Provide the [X, Y] coordinate of the cell's center where the given text is located.  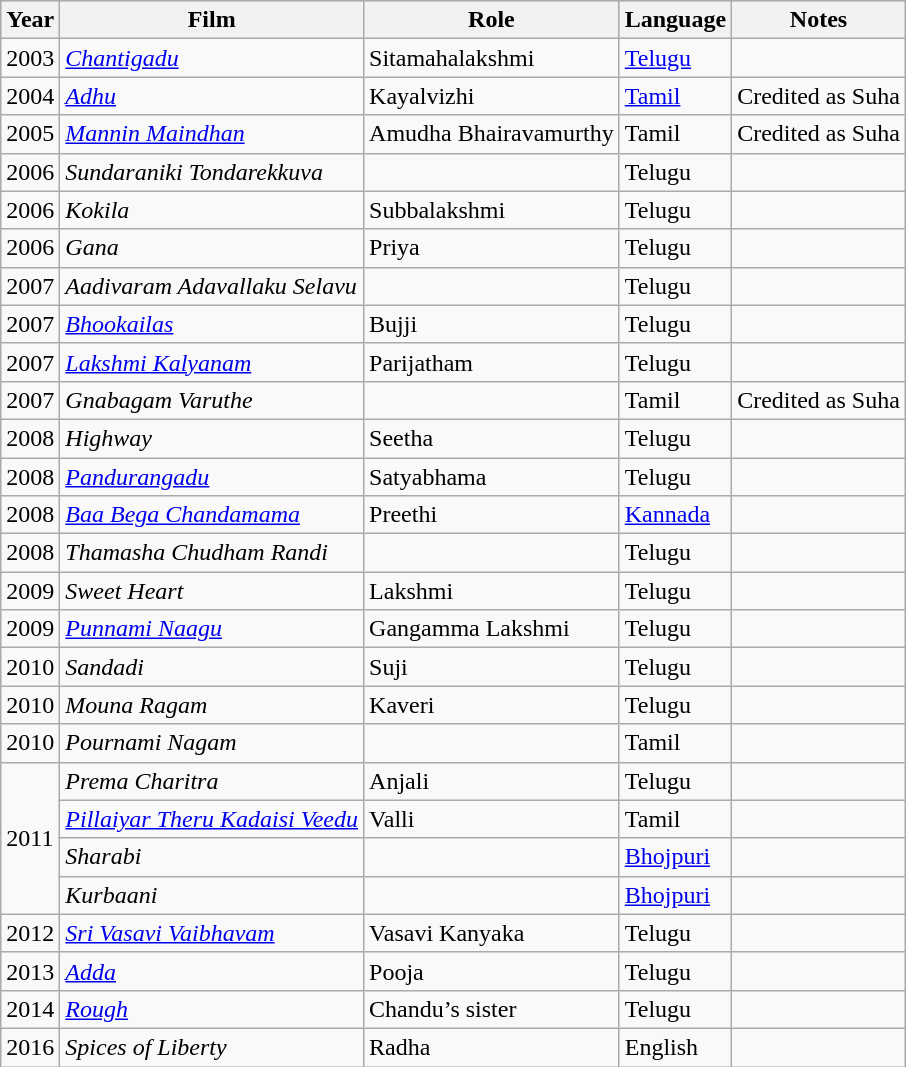
Preethi [492, 515]
Adhu [212, 96]
Mannin Maindhan [212, 134]
Anjali [492, 781]
Language [675, 20]
Sitamahalakshmi [492, 58]
2014 [30, 1009]
Baa Bega Chandamama [212, 515]
Highway [212, 438]
Subbalakshmi [492, 210]
Suji [492, 667]
2016 [30, 1047]
Satyabhama [492, 477]
Kaveri [492, 705]
Sundaraniki Tondarekkuva [212, 172]
Gnabagam Varuthe [212, 400]
Sri Vasavi Vaibhavam [212, 933]
2005 [30, 134]
Prema Charitra [212, 781]
Notes [819, 20]
Sweet Heart [212, 591]
Pournami Nagam [212, 743]
Lakshmi [492, 591]
Amudha Bhairavamurthy [492, 134]
Radha [492, 1047]
Year [30, 20]
Vasavi Kanyaka [492, 933]
2011 [30, 838]
Valli [492, 819]
Pooja [492, 971]
Thamasha Chudham Randi [212, 553]
Pillaiyar Theru Kadaisi Veedu [212, 819]
Rough [212, 1009]
Lakshmi Kalyanam [212, 362]
English [675, 1047]
Gangamma Lakshmi [492, 629]
Kannada [675, 515]
2013 [30, 971]
Adda [212, 971]
Priya [492, 248]
2003 [30, 58]
Mouna Ragam [212, 705]
Role [492, 20]
2004 [30, 96]
Gana [212, 248]
Bujji [492, 324]
Spices of Liberty [212, 1047]
Punnami Naagu [212, 629]
Seetha [492, 438]
Bhookailas [212, 324]
Aadivaram Adavallaku Selavu [212, 286]
Chantigadu [212, 58]
Pandurangadu [212, 477]
Kokila [212, 210]
Chandu’s sister [492, 1009]
2012 [30, 933]
Sandadi [212, 667]
Kayalvizhi [492, 96]
Kurbaani [212, 895]
Sharabi [212, 857]
Parijatham [492, 362]
Film [212, 20]
